Return [X, Y] of the center of cell containing provided text 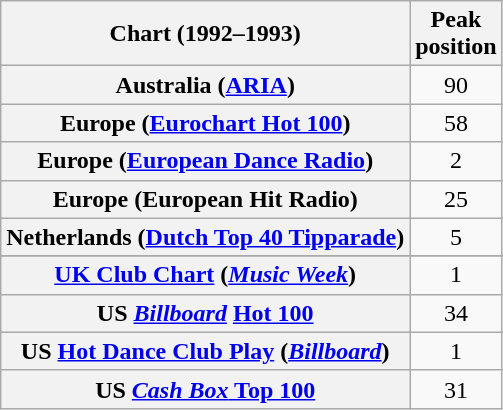
Chart (1992–1993) [206, 34]
US Cash Box Top 100 [206, 389]
Netherlands (Dutch Top 40 Tipparade) [206, 237]
Europe (European Hit Radio) [206, 199]
90 [456, 85]
US Billboard Hot 100 [206, 313]
58 [456, 123]
25 [456, 199]
Europe (European Dance Radio) [206, 161]
5 [456, 237]
34 [456, 313]
Europe (Eurochart Hot 100) [206, 123]
US Hot Dance Club Play (Billboard) [206, 351]
UK Club Chart (Music Week) [206, 275]
31 [456, 389]
Peakposition [456, 34]
Australia (ARIA) [206, 85]
2 [456, 161]
